From the cell containing the given text, extract its center point as (X, Y) coordinate. 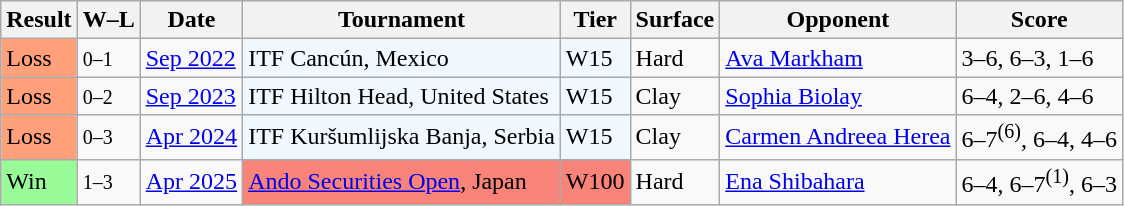
ITF Cancún, Mexico (402, 58)
ITF Hilton Head, United States (402, 96)
Surface (675, 20)
Tournament (402, 20)
1–3 (108, 182)
Ando Securities Open, Japan (402, 182)
6–7(6), 6–4, 4–6 (1039, 138)
Sep 2023 (191, 96)
Ena Shibahara (838, 182)
Apr 2024 (191, 138)
Ava Markham (838, 58)
Date (191, 20)
Sep 2022 (191, 58)
3–6, 6–3, 1–6 (1039, 58)
0–3 (108, 138)
W100 (595, 182)
Apr 2025 (191, 182)
6–4, 2–6, 4–6 (1039, 96)
Sophia Biolay (838, 96)
W–L (108, 20)
Score (1039, 20)
6–4, 6–7(1), 6–3 (1039, 182)
Result (39, 20)
ITF Kuršumlijska Banja, Serbia (402, 138)
Carmen Andreea Herea (838, 138)
0–2 (108, 96)
Tier (595, 20)
Win (39, 182)
0–1 (108, 58)
Opponent (838, 20)
